Search for the cell housing the specified text and yield its [x, y] center coordinate. 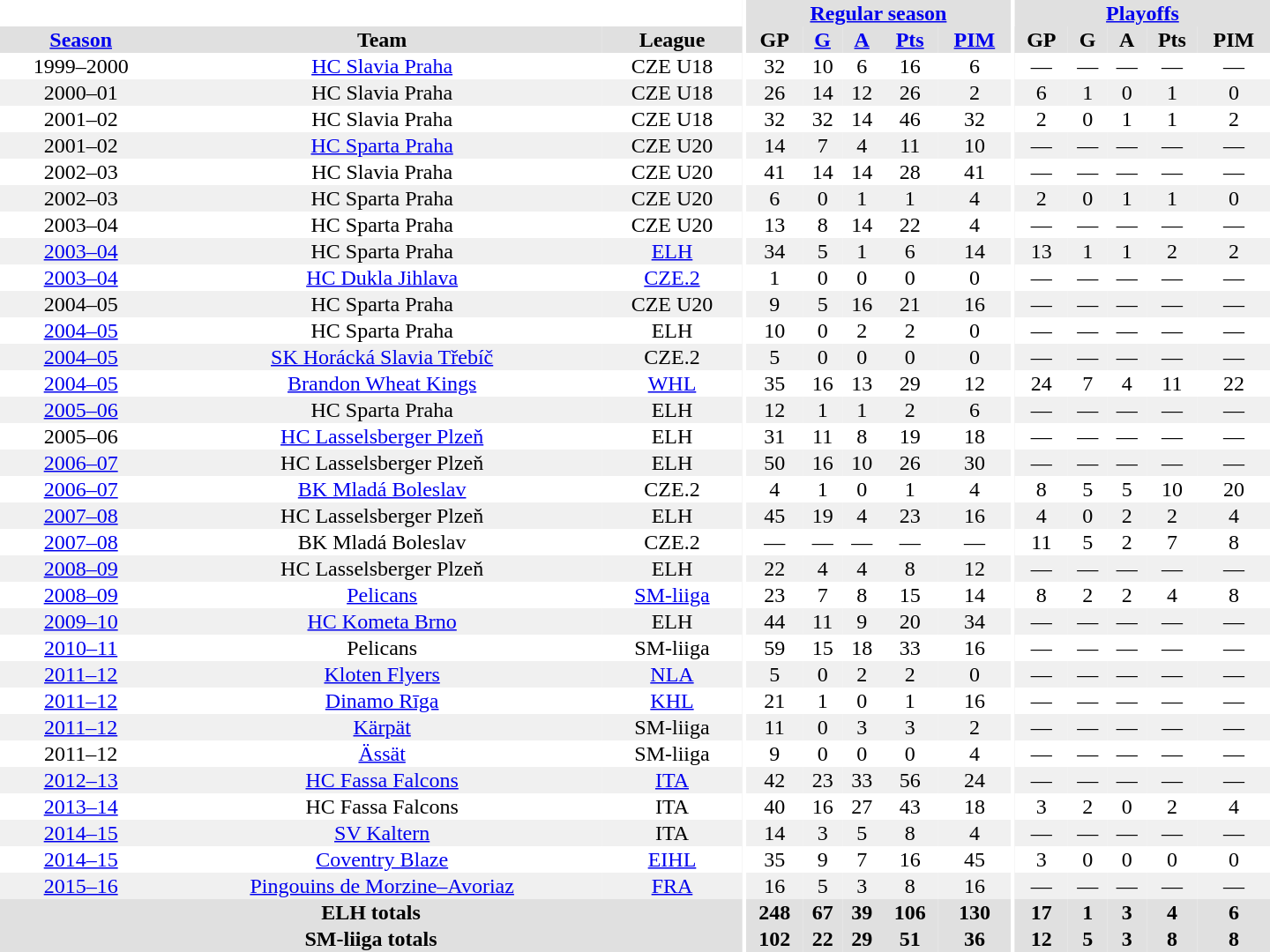
Dinamo Rīga [382, 701]
SM-liiga totals [370, 939]
17 [1042, 912]
106 [909, 912]
31 [774, 436]
Team [382, 40]
2015–16 [81, 886]
56 [909, 780]
ELH totals [370, 912]
67 [822, 912]
248 [774, 912]
50 [774, 463]
2013–14 [81, 807]
46 [909, 119]
EIHL [672, 859]
43 [909, 807]
42 [774, 780]
WHL [672, 383]
HC Kometa Brno [382, 621]
HC Dukla Jihlava [382, 278]
30 [975, 463]
28 [909, 172]
Playoffs [1143, 13]
102 [774, 939]
Ässät [382, 754]
SV Kaltern [382, 833]
59 [774, 648]
Coventry Blaze [382, 859]
1999–2000 [81, 66]
NLA [672, 674]
39 [863, 912]
51 [909, 939]
League [672, 40]
Brandon Wheat Kings [382, 383]
Kloten Flyers [382, 674]
Pingouins de Morzine–Avoriaz [382, 886]
Season [81, 40]
2012–13 [81, 780]
2000–01 [81, 93]
2009–10 [81, 621]
Kärpät [382, 727]
FRA [672, 886]
36 [975, 939]
Regular season [878, 13]
KHL [672, 701]
130 [975, 912]
27 [863, 807]
40 [774, 807]
SK Horácká Slavia Třebíč [382, 357]
44 [774, 621]
2010–11 [81, 648]
